Extract the [x, y] coordinate from the center of the cell holding the provided text.  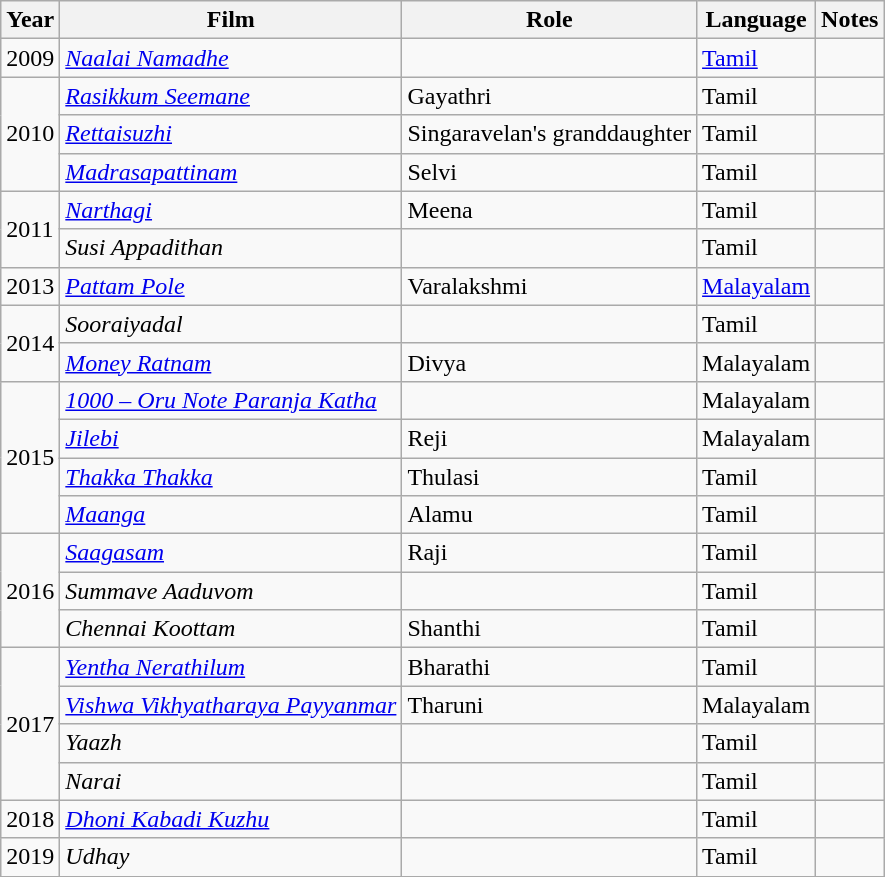
Film [231, 20]
2014 [30, 343]
2011 [30, 229]
Selvi [550, 172]
Alamu [550, 515]
Raji [550, 553]
Year [30, 20]
Meena [550, 210]
Narthagi [231, 210]
Singaravelan's granddaughter [550, 134]
2017 [30, 724]
Rettaisuzhi [231, 134]
Yaazh [231, 743]
Bharathi [550, 667]
Jilebi [231, 438]
Reji [550, 438]
2018 [30, 819]
Shanthi [550, 629]
Varalakshmi [550, 286]
Money Ratnam [231, 362]
Maanga [231, 515]
Narai [231, 781]
Gayathri [550, 96]
Yentha Nerathilum [231, 667]
Madrasapattinam [231, 172]
Susi Appadithan [231, 248]
Chennai Koottam [231, 629]
Udhay [231, 857]
Vishwa Vikhyatharaya Payyanmar [231, 705]
1000 – Oru Note Paranja Katha [231, 400]
Role [550, 20]
Divya [550, 362]
Dhoni Kabadi Kuzhu [231, 819]
Rasikkum Seemane [231, 96]
Tharuni [550, 705]
Summave Aaduvom [231, 591]
Notes [850, 20]
Sooraiyadal [231, 324]
2010 [30, 134]
Thulasi [550, 477]
Language [756, 20]
2013 [30, 286]
Naalai Namadhe [231, 58]
2019 [30, 857]
Saagasam [231, 553]
2016 [30, 591]
Pattam Pole [231, 286]
2009 [30, 58]
Thakka Thakka [231, 477]
2015 [30, 457]
